Extract the [x, y] coordinate from the center of the cell holding the provided text.  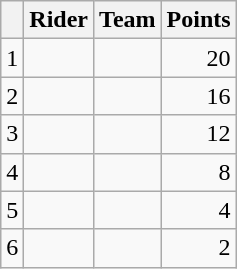
Points [198, 20]
3 [12, 134]
Team [128, 20]
8 [198, 172]
12 [198, 134]
Rider [59, 20]
16 [198, 96]
6 [12, 248]
1 [12, 58]
20 [198, 58]
5 [12, 210]
